Output the [x, y] coordinate of the center of the cell containing the given text.  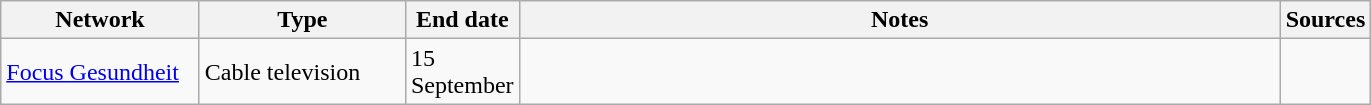
Sources [1326, 20]
Type [302, 20]
Cable television [302, 72]
Focus Gesundheit [100, 72]
Network [100, 20]
End date [462, 20]
15 September [462, 72]
Notes [900, 20]
